Return (x, y) of the center of cell containing provided text 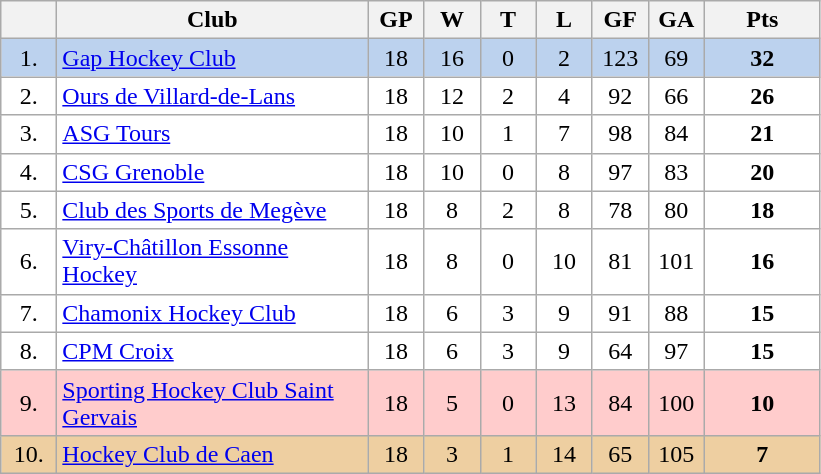
101 (676, 262)
64 (620, 351)
14 (564, 454)
Ours de Villard-de-Lans (212, 96)
8. (29, 351)
32 (762, 58)
Gap Hockey Club (212, 58)
81 (620, 262)
65 (620, 454)
80 (676, 210)
12 (452, 96)
26 (762, 96)
ASG Tours (212, 134)
91 (620, 313)
4 (564, 96)
98 (620, 134)
CSG Grenoble (212, 172)
Sporting Hockey Club Saint Gervais (212, 402)
13 (564, 402)
W (452, 20)
69 (676, 58)
7. (29, 313)
83 (676, 172)
Club des Sports de Megève (212, 210)
T (508, 20)
3. (29, 134)
GF (620, 20)
1. (29, 58)
5 (452, 402)
123 (620, 58)
78 (620, 210)
88 (676, 313)
GA (676, 20)
5. (29, 210)
92 (620, 96)
2. (29, 96)
20 (762, 172)
4. (29, 172)
9. (29, 402)
Chamonix Hockey Club (212, 313)
Hockey Club de Caen (212, 454)
Pts (762, 20)
105 (676, 454)
10. (29, 454)
Club (212, 20)
L (564, 20)
66 (676, 96)
100 (676, 402)
GP (396, 20)
Viry-Châtillon Essonne Hockey (212, 262)
CPM Croix (212, 351)
21 (762, 134)
6. (29, 262)
